From the cell containing the given text, extract its center point as (X, Y) coordinate. 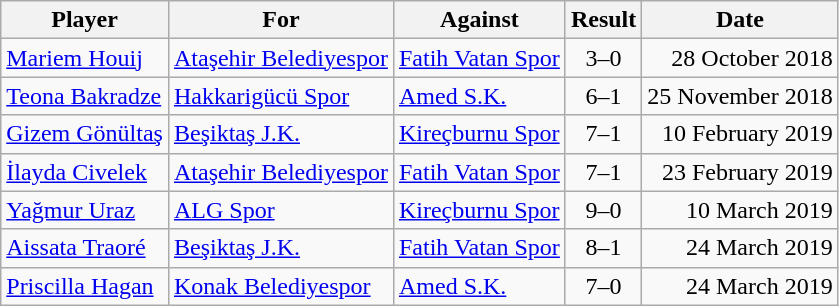
10 March 2019 (740, 210)
28 October 2018 (740, 58)
10 February 2019 (740, 134)
Date (740, 20)
Teona Bakradze (85, 96)
Hakkarigücü Spor (280, 96)
Mariem Houij (85, 58)
ALG Spor (280, 210)
Result (603, 20)
9–0 (603, 210)
8–1 (603, 248)
6–1 (603, 96)
Gizem Gönültaş (85, 134)
Aissata Traoré (85, 248)
7–0 (603, 286)
Priscilla Hagan (85, 286)
Against (479, 20)
Yağmur Uraz (85, 210)
3–0 (603, 58)
Player (85, 20)
23 February 2019 (740, 172)
Konak Belediyespor (280, 286)
İlayda Civelek (85, 172)
25 November 2018 (740, 96)
For (280, 20)
